Find where the given text appears and provide that cell's center as [x, y] coordinate. 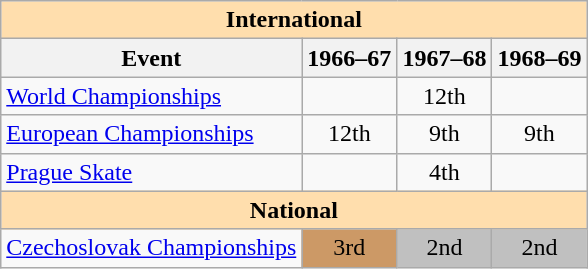
1968–69 [540, 58]
4th [444, 172]
European Championships [152, 134]
3rd [350, 248]
Prague Skate [152, 172]
Event [152, 58]
World Championships [152, 96]
1966–67 [350, 58]
1967–68 [444, 58]
National [294, 210]
Czechoslovak Championships [152, 248]
International [294, 20]
